Detect which cell encompasses the target text, then output its [X, Y] center coordinate. 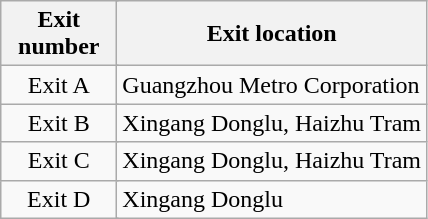
Exit B [59, 123]
Exit location [272, 34]
Exit C [59, 161]
Exit A [59, 85]
Guangzhou Metro Corporation [272, 85]
Xingang Donglu [272, 199]
Exit D [59, 199]
Exit number [59, 34]
